Provide the (x, y) coordinate of the cell's center where the given text is located.  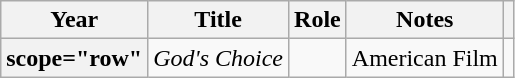
American Film (424, 58)
scope="row" (74, 58)
God's Choice (218, 58)
Year (74, 20)
Title (218, 20)
Notes (424, 20)
Role (318, 20)
